From the cell containing the given text, extract its center point as (X, Y) coordinate. 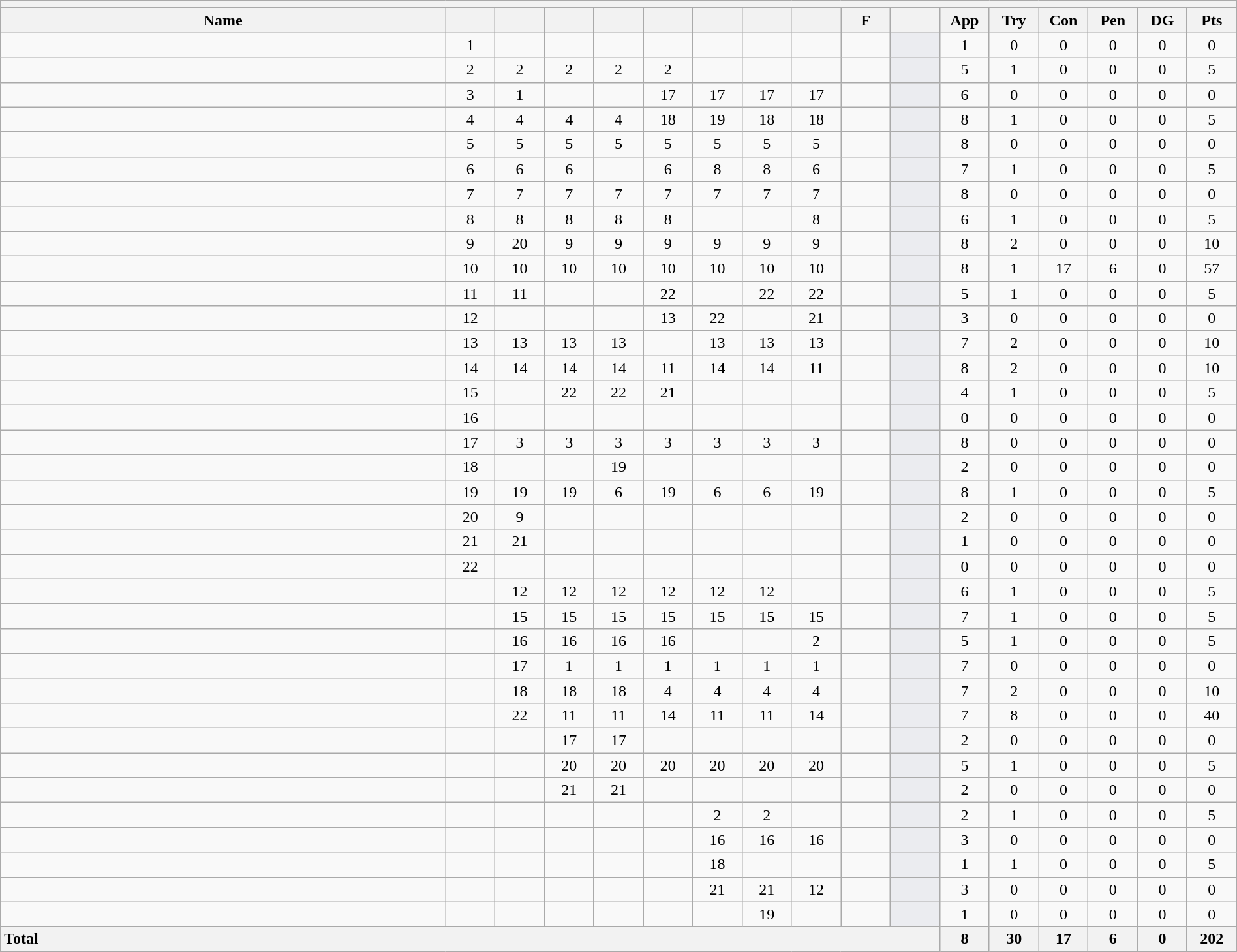
202 (1212, 939)
Name (223, 20)
Try (1014, 20)
40 (1212, 716)
57 (1212, 268)
DG (1163, 20)
App (965, 20)
F (866, 20)
Pts (1212, 20)
Total (470, 939)
Con (1063, 20)
Pen (1113, 20)
30 (1014, 939)
